Determine the [x, y] coordinate at the center of the cell enclosing the given text.  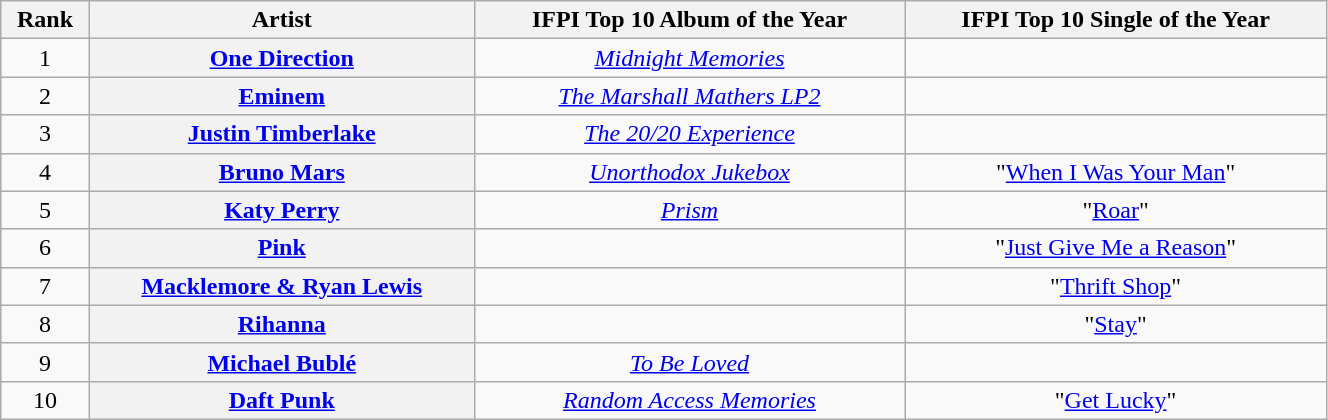
Rihanna [282, 324]
8 [46, 324]
Bruno Mars [282, 172]
"When I Was Your Man" [1116, 172]
Eminem [282, 96]
Artist [282, 20]
One Direction [282, 58]
The 20/20 Experience [689, 134]
Prism [689, 210]
"Get Lucky" [1116, 400]
"Thrift Shop" [1116, 286]
Justin Timberlake [282, 134]
"Just Give Me a Reason" [1116, 248]
9 [46, 362]
3 [46, 134]
10 [46, 400]
Unorthodox Jukebox [689, 172]
Katy Perry [282, 210]
Daft Punk [282, 400]
6 [46, 248]
5 [46, 210]
Rank [46, 20]
"Stay" [1116, 324]
Midnight Memories [689, 58]
Michael Bublé [282, 362]
1 [46, 58]
Macklemore & Ryan Lewis [282, 286]
IFPI Top 10 Album of the Year [689, 20]
Random Access Memories [689, 400]
To Be Loved [689, 362]
IFPI Top 10 Single of the Year [1116, 20]
7 [46, 286]
"Roar" [1116, 210]
The Marshall Mathers LP2 [689, 96]
2 [46, 96]
4 [46, 172]
Pink [282, 248]
